Output the [X, Y] coordinate of the center of the cell containing the given text.  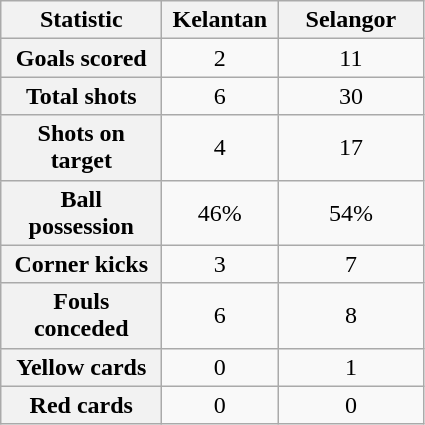
Total shots [82, 96]
2 [220, 58]
3 [220, 264]
54% [351, 212]
46% [220, 212]
Corner kicks [82, 264]
Goals scored [82, 58]
Red cards [82, 405]
Ball possession [82, 212]
Fouls conceded [82, 316]
Selangor [351, 20]
1 [351, 367]
30 [351, 96]
11 [351, 58]
4 [220, 148]
8 [351, 316]
Statistic [82, 20]
Kelantan [220, 20]
Yellow cards [82, 367]
7 [351, 264]
17 [351, 148]
Shots on target [82, 148]
